Return the (X, Y) coordinate for the center point of the cell that contains the specified text.  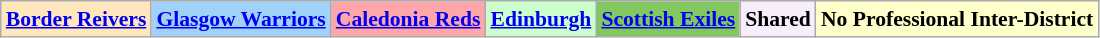
Scottish Exiles (668, 19)
Caledonia Reds (408, 19)
Edinburgh (540, 19)
Shared (778, 19)
No Professional Inter-District (957, 19)
Border Reivers (76, 19)
Glasgow Warriors (240, 19)
